Return (X, Y) of the center of cell containing provided text 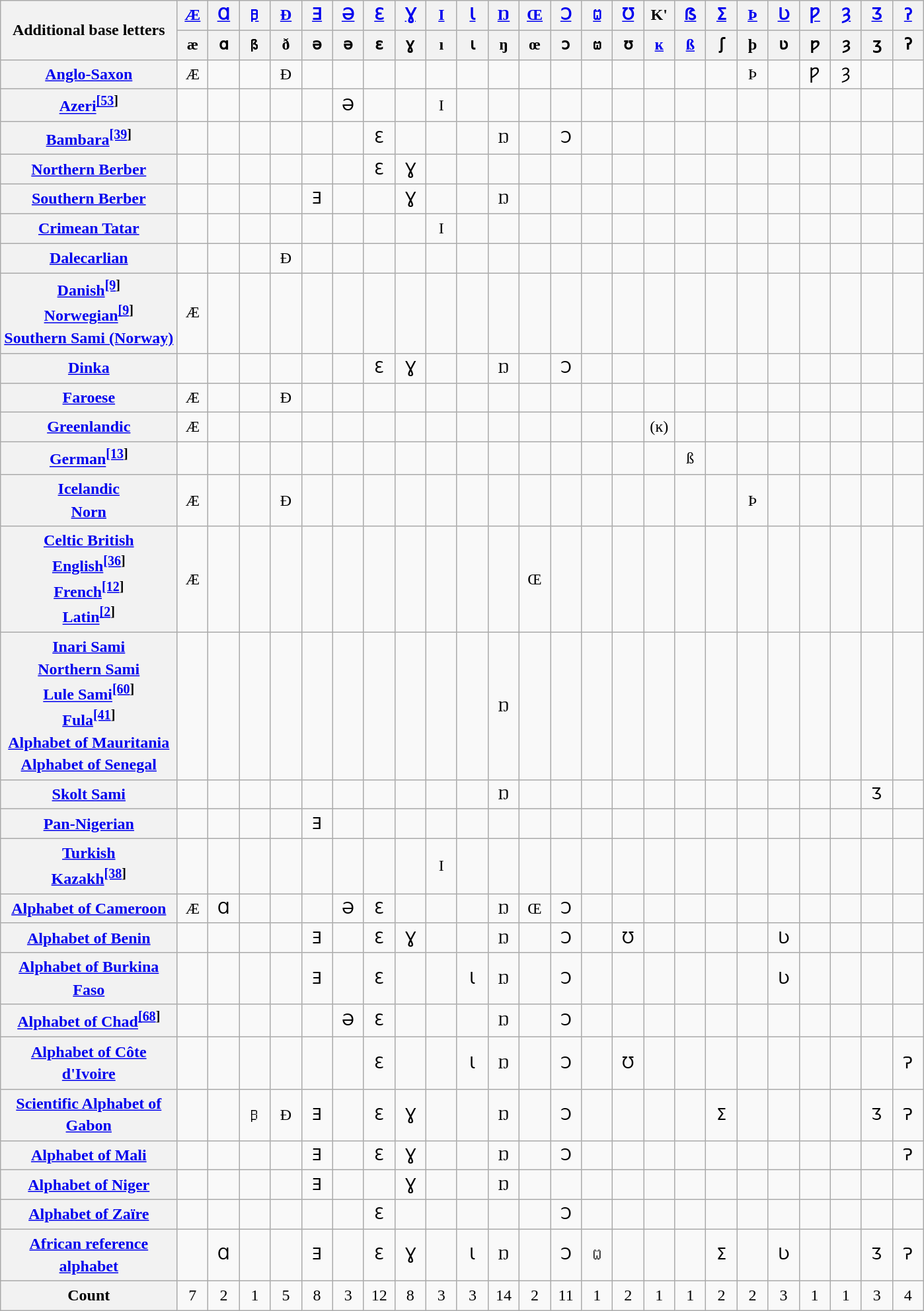
11 (566, 1296)
Anglo-Saxon (89, 74)
ʋ (784, 45)
ĸ (660, 45)
Scientific Alphabet of Gabon (89, 1115)
Dalecarlian (89, 258)
Skolt Sami (89, 795)
ꞵ (255, 45)
ʃ (722, 45)
Alphabet of Côte d'Ivoire (89, 1063)
ʊ (628, 45)
Additional base letters (89, 30)
ǝ (317, 45)
æ (193, 45)
Bambara[39] (89, 138)
Dinka (89, 368)
Alphabet of Mali (89, 1156)
Crimean Tatar (89, 229)
Greenlandic (89, 427)
ȝ (846, 45)
ꞷ (597, 45)
ı (442, 45)
ə (348, 45)
7 (193, 1296)
ɔ (566, 45)
Faroese (89, 398)
African reference alphabet (89, 1255)
ɣ (410, 45)
Alphabet of Zaïre (89, 1215)
ƿ (814, 45)
ɛ (379, 45)
ɩ (472, 45)
þ (752, 45)
IcelandicNorn (89, 500)
12 (379, 1296)
14 (504, 1296)
ẞ (690, 16)
4 (908, 1296)
(ĸ) (660, 427)
ʒ (876, 45)
German[13] (89, 458)
Alphabet of Burkina Faso (89, 978)
Southern Berber (89, 200)
Inari SamiNorthern SamiLule Sami[60]Fula[41]Alphabet of MauritaniaAlphabet of Senegal (89, 706)
5 (286, 1296)
ɑ (223, 45)
Alphabet of Benin (89, 937)
Alphabet of Cameroon (89, 908)
Pan-Nigerian (89, 824)
K' (660, 16)
Celtic BritishEnglish[36]French[12]Latin[2] (89, 579)
ð (286, 45)
Northern Berber (89, 169)
Alphabet of Chad[68] (89, 1021)
Danish[9]Norwegian[9]Southern Sami (Norway) (89, 313)
Count (89, 1296)
TurkishKazakh[38] (89, 866)
ŋ (504, 45)
œ (535, 45)
Azeri[53] (89, 106)
Alphabet of Niger (89, 1185)
